For the text-containing cell, return its midpoint in [x, y] coordinate format. 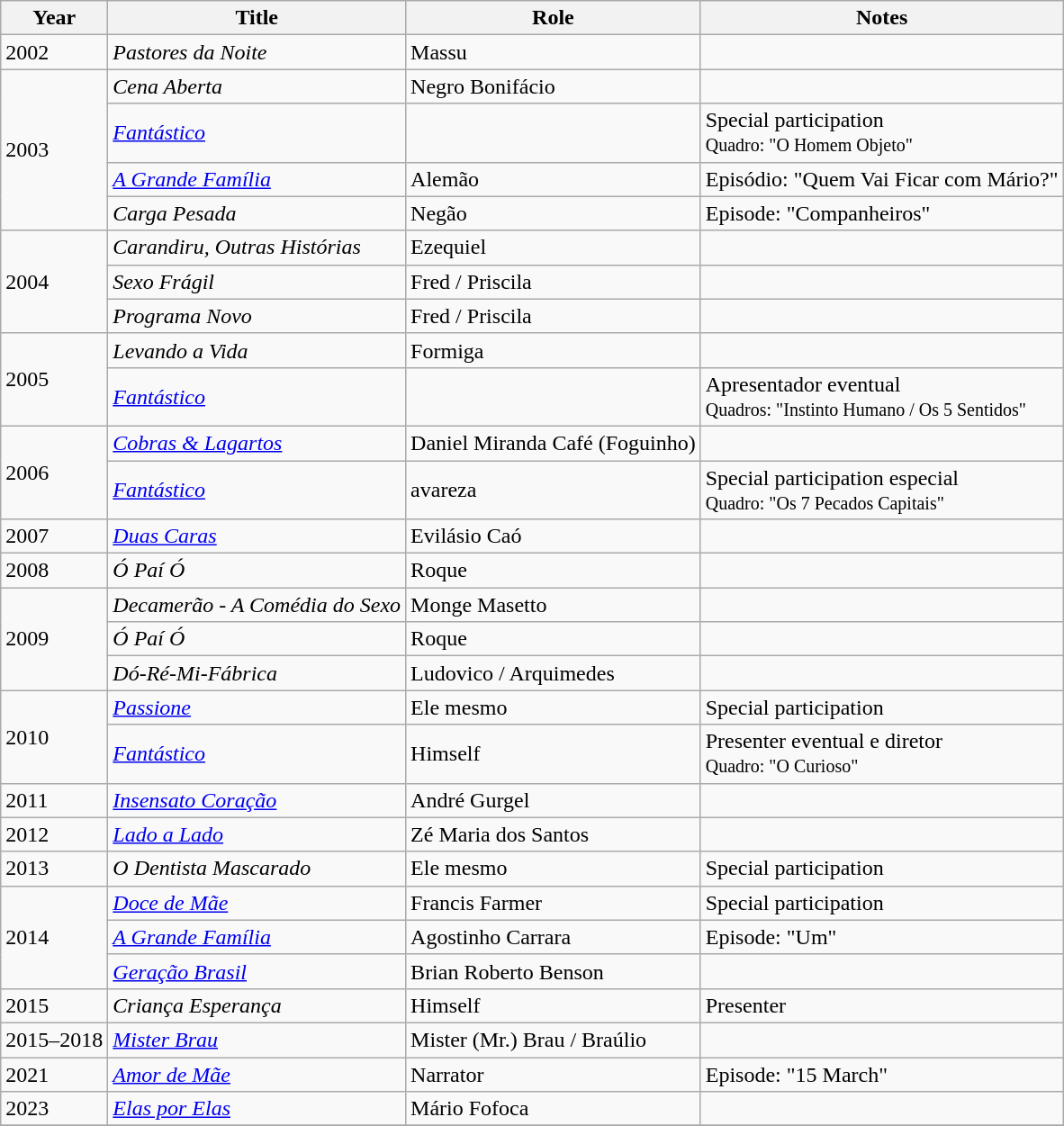
Episódio: "Quem Vai Ficar com Mário?" [882, 179]
Brian Roberto Benson [554, 971]
Notes [882, 18]
Special participation especialQuadro: "Os 7 Pecados Capitais" [882, 490]
2004 [54, 282]
Programa Novo [257, 316]
2014 [54, 937]
Carandiru, Outras Histórias [257, 248]
Ezequiel [554, 248]
2005 [54, 380]
Evilásio Caó [554, 536]
2011 [54, 800]
Episode: "15 March" [882, 1074]
Role [554, 18]
Mário Fofoca [554, 1109]
Levando a Vida [257, 350]
Cobras & Lagartos [257, 443]
Pastores da Noite [257, 52]
Criança Esperança [257, 1005]
Francis Farmer [554, 903]
Mister (Mr.) Brau / Braúlio [554, 1040]
Lado a Lado [257, 834]
2015 [54, 1005]
Presenter eventual e diretorQuadro: "O Curioso" [882, 754]
Agostinho Carrara [554, 937]
Presenter [882, 1005]
Daniel Miranda Café (Foguinho) [554, 443]
Episode: "Um" [882, 937]
Apresentador eventualQuadros: "Instinto Humano / Os 5 Sentidos" [882, 396]
André Gurgel [554, 800]
Monge Masetto [554, 605]
2006 [54, 472]
Massu [554, 52]
Dó-Ré-Mi-Fábrica [257, 673]
Geração Brasil [257, 971]
Episode: "Companheiros" [882, 213]
Passione [257, 707]
avareza [554, 490]
O Dentista Mascarado [257, 869]
Narrator [554, 1074]
Doce de Mãe [257, 903]
2010 [54, 736]
2021 [54, 1074]
2023 [54, 1109]
2003 [54, 149]
2015–2018 [54, 1040]
Decamerão - A Comédia do Sexo [257, 605]
2009 [54, 639]
Sexo Frágil [257, 282]
Amor de Mãe [257, 1074]
2007 [54, 536]
Mister Brau [257, 1040]
Negro Bonifácio [554, 86]
Negão [554, 213]
2013 [54, 869]
Insensato Coração [257, 800]
Alemão [554, 179]
Cena Aberta [257, 86]
Special participation Quadro: "O Homem Objeto" [882, 133]
Ludovico / Arquimedes [554, 673]
Year [54, 18]
Elas por Elas [257, 1109]
Zé Maria dos Santos [554, 834]
2008 [54, 571]
Carga Pesada [257, 213]
Title [257, 18]
2012 [54, 834]
Duas Caras [257, 536]
2002 [54, 52]
Formiga [554, 350]
